From the cell containing the given text, extract its center point as [X, Y] coordinate. 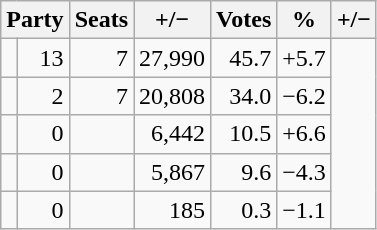
9.6 [244, 172]
+6.6 [304, 134]
185 [172, 210]
Votes [244, 20]
+5.7 [304, 58]
Seats [101, 20]
45.7 [244, 58]
0.3 [244, 210]
5,867 [172, 172]
34.0 [244, 96]
% [304, 20]
2 [43, 96]
13 [43, 58]
6,442 [172, 134]
−1.1 [304, 210]
−6.2 [304, 96]
Party [35, 20]
27,990 [172, 58]
−4.3 [304, 172]
20,808 [172, 96]
10.5 [244, 134]
